Extract the [X, Y] coordinate from the center of the cell holding the provided text.  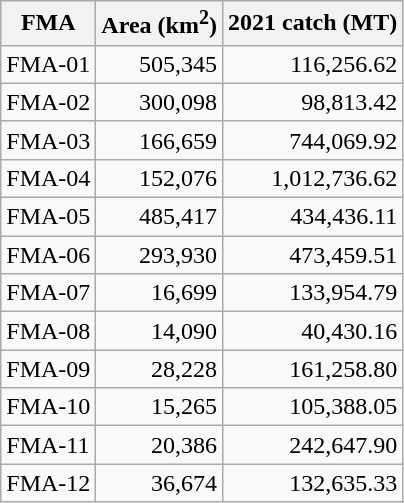
473,459.51 [312, 255]
98,813.42 [312, 102]
28,228 [160, 369]
744,069.92 [312, 140]
FMA-11 [48, 445]
FMA-02 [48, 102]
434,436.11 [312, 217]
FMA-04 [48, 178]
FMA-08 [48, 331]
FMA [48, 24]
FMA-06 [48, 255]
FMA-10 [48, 407]
36,674 [160, 483]
133,954.79 [312, 293]
40,430.16 [312, 331]
FMA-05 [48, 217]
1,012,736.62 [312, 178]
166,659 [160, 140]
293,930 [160, 255]
20,386 [160, 445]
161,258.80 [312, 369]
16,699 [160, 293]
FMA-12 [48, 483]
242,647.90 [312, 445]
132,635.33 [312, 483]
Area (km2) [160, 24]
FMA-01 [48, 64]
116,256.62 [312, 64]
505,345 [160, 64]
152,076 [160, 178]
FMA-07 [48, 293]
2021 catch (MT) [312, 24]
300,098 [160, 102]
14,090 [160, 331]
FMA-03 [48, 140]
FMA-09 [48, 369]
485,417 [160, 217]
105,388.05 [312, 407]
15,265 [160, 407]
